Output the (X, Y) coordinate of the center of the cell containing the given text.  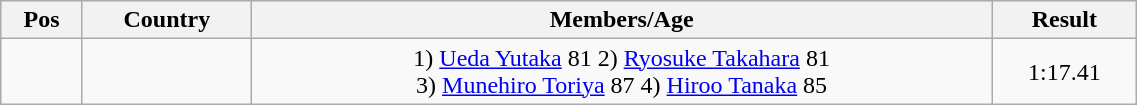
1:17.41 (1064, 72)
Country (166, 20)
Result (1064, 20)
Members/Age (621, 20)
Pos (42, 20)
1) Ueda Yutaka 81 2) Ryosuke Takahara 813) Munehiro Toriya 87 4) Hiroo Tanaka 85 (621, 72)
